Output the (x, y) coordinate of the center of the cell containing the given text.  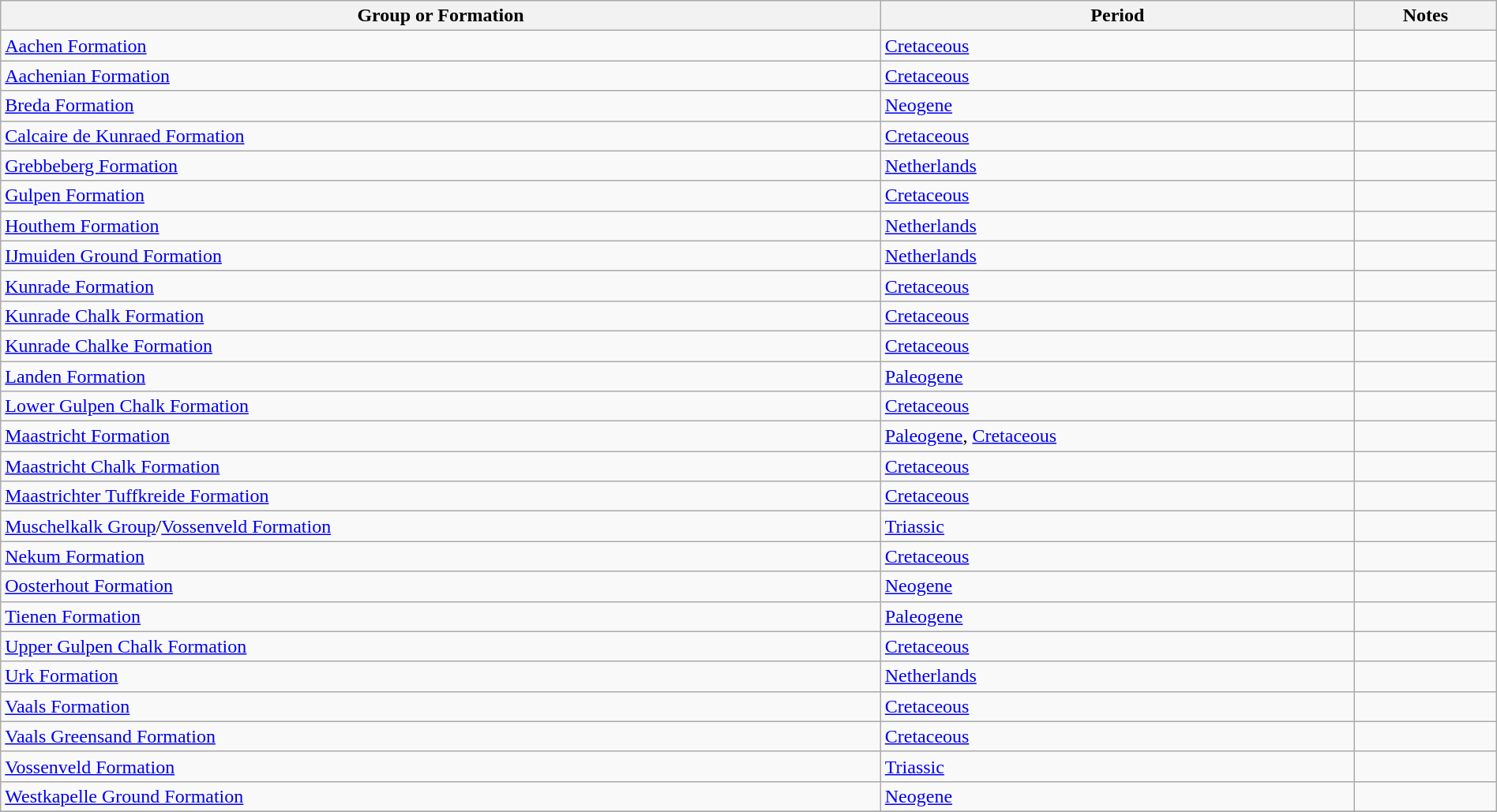
Vossenveld Formation (441, 766)
Westkapelle Ground Formation (441, 796)
Period (1117, 16)
Lower Gulpen Chalk Formation (441, 406)
Group or Formation (441, 16)
Gulpen Formation (441, 196)
Kunrade Chalke Formation (441, 346)
Nekum Formation (441, 556)
Maastricht Chalk Formation (441, 466)
Muschelkalk Group/Vossenveld Formation (441, 526)
Kunrade Formation (441, 286)
Houthem Formation (441, 226)
Aachenian Formation (441, 76)
Landen Formation (441, 376)
Maastrichter Tuffkreide Formation (441, 496)
Upper Gulpen Chalk Formation (441, 646)
Aachen Formation (441, 46)
Tienen Formation (441, 616)
Breda Formation (441, 106)
Oosterhout Formation (441, 586)
Grebbeberg Formation (441, 166)
Vaals Greensand Formation (441, 736)
Kunrade Chalk Formation (441, 316)
IJmuiden Ground Formation (441, 256)
Vaals Formation (441, 706)
Notes (1425, 16)
Paleogene, Cretaceous (1117, 436)
Calcaire de Kunraed Formation (441, 136)
Urk Formation (441, 676)
Maastricht Formation (441, 436)
